For the text-containing cell, return its midpoint in (x, y) coordinate format. 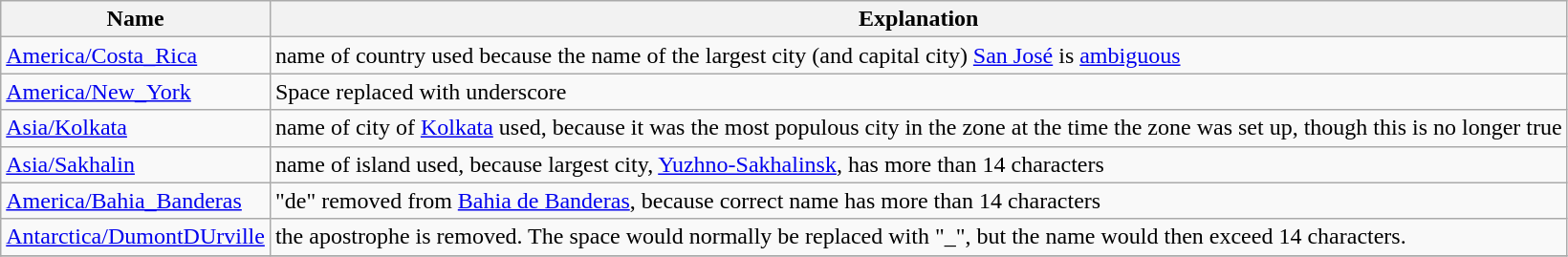
America/New_York (136, 92)
the apostrophe is removed. The space would normally be replaced with "_", but the name would then exceed 14 characters. (918, 237)
America/Bahia_Banderas (136, 201)
Asia/Kolkata (136, 128)
Asia/Sakhalin (136, 164)
America/Costa_Rica (136, 55)
"de" removed from Bahia de Banderas, because correct name has more than 14 characters (918, 201)
name of island used, because largest city, Yuzhno-Sakhalinsk, has more than 14 characters (918, 164)
name of city of Kolkata used, because it was the most populous city in the zone at the time the zone was set up, though this is no longer true (918, 128)
Space replaced with underscore (918, 92)
Antarctica/DumontDUrville (136, 237)
Name (136, 19)
name of country used because the name of the largest city (and capital city) San José is ambiguous (918, 55)
Explanation (918, 19)
